Extract the [X, Y] coordinate from the center of the cell holding the provided text.  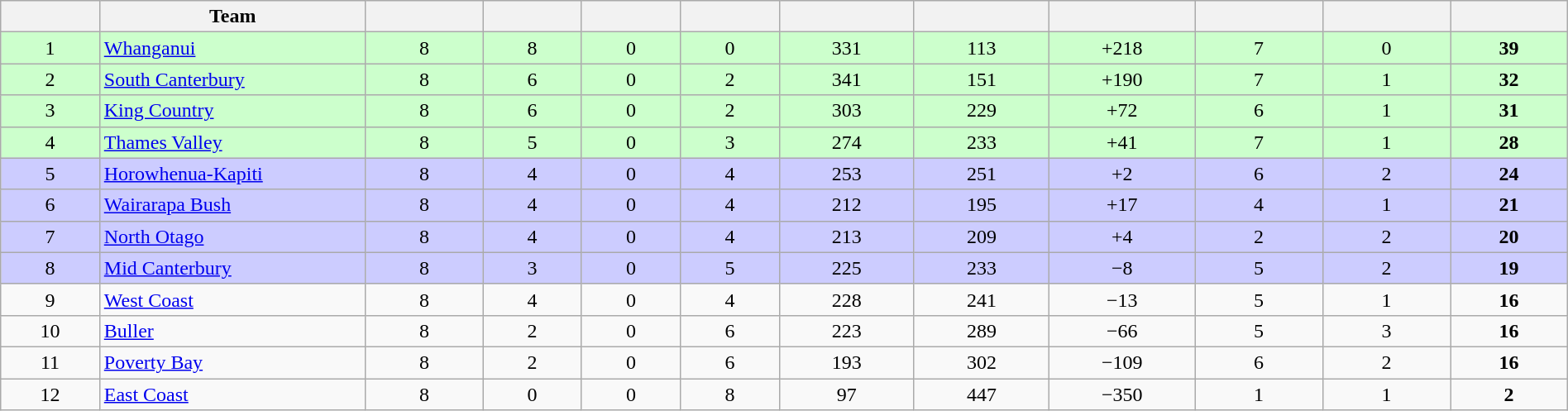
39 [1508, 48]
Mid Canterbury [232, 268]
274 [847, 142]
251 [981, 174]
229 [981, 111]
Horowhenua-Kapiti [232, 174]
−109 [1122, 362]
21 [1508, 205]
303 [847, 111]
+4 [1122, 237]
+218 [1122, 48]
−8 [1122, 268]
−350 [1122, 394]
253 [847, 174]
Poverty Bay [232, 362]
195 [981, 205]
331 [847, 48]
151 [981, 79]
289 [981, 331]
Buller [232, 331]
9 [50, 299]
24 [1508, 174]
212 [847, 205]
Team [232, 17]
241 [981, 299]
+2 [1122, 174]
97 [847, 394]
King Country [232, 111]
−66 [1122, 331]
North Otago [232, 237]
19 [1508, 268]
+72 [1122, 111]
East Coast [232, 394]
228 [847, 299]
12 [50, 394]
223 [847, 331]
Thames Valley [232, 142]
20 [1508, 237]
341 [847, 79]
+41 [1122, 142]
193 [847, 362]
213 [847, 237]
10 [50, 331]
209 [981, 237]
West Coast [232, 299]
447 [981, 394]
11 [50, 362]
113 [981, 48]
31 [1508, 111]
32 [1508, 79]
Wairarapa Bush [232, 205]
302 [981, 362]
Whanganui [232, 48]
+17 [1122, 205]
28 [1508, 142]
225 [847, 268]
South Canterbury [232, 79]
−13 [1122, 299]
+190 [1122, 79]
